Scan for the cell matching the given text and deliver its [x, y] coordinate at center. 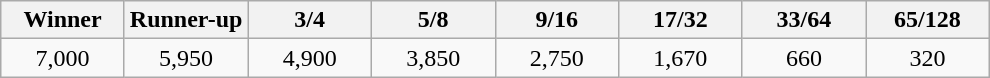
660 [804, 58]
3,850 [433, 58]
33/64 [804, 20]
Winner [63, 20]
5,950 [186, 58]
1,670 [681, 58]
65/128 [928, 20]
2,750 [557, 58]
4,900 [310, 58]
3/4 [310, 20]
9/16 [557, 20]
Runner-up [186, 20]
7,000 [63, 58]
320 [928, 58]
17/32 [681, 20]
5/8 [433, 20]
